For the text-containing cell, return its midpoint in (X, Y) coordinate format. 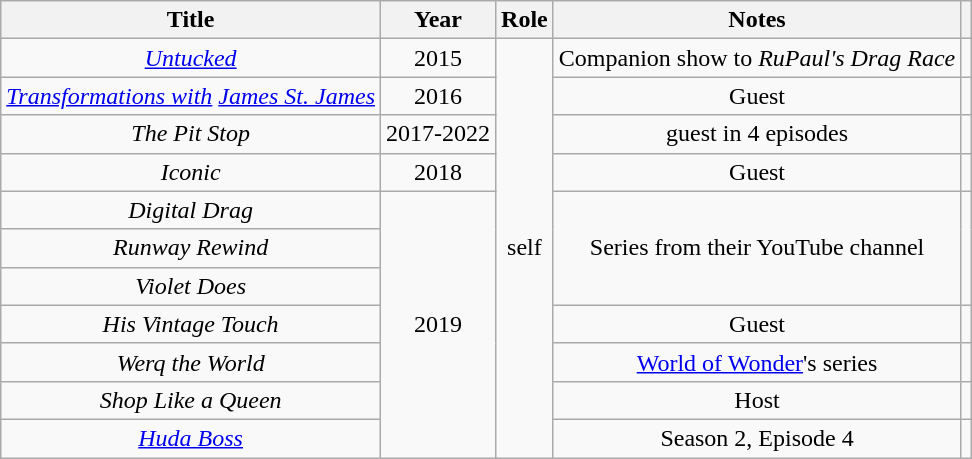
2018 (438, 172)
Shop Like a Queen (191, 400)
Violet Does (191, 286)
self (525, 248)
Transformations with James St. James (191, 96)
Huda Boss (191, 438)
Untucked (191, 58)
Runway Rewind (191, 248)
Year (438, 20)
Host (757, 400)
Companion show to RuPaul's Drag Race (757, 58)
Role (525, 20)
The Pit Stop (191, 134)
His Vintage Touch (191, 324)
Season 2, Episode 4 (757, 438)
guest in 4 episodes (757, 134)
2017-2022 (438, 134)
World of Wonder's series (757, 362)
Title (191, 20)
Iconic (191, 172)
2015 (438, 58)
Digital Drag (191, 210)
Notes (757, 20)
2016 (438, 96)
Werq the World (191, 362)
Series from their YouTube channel (757, 248)
2019 (438, 324)
